Provide the (x, y) coordinate of the cell's center where the given text is located.  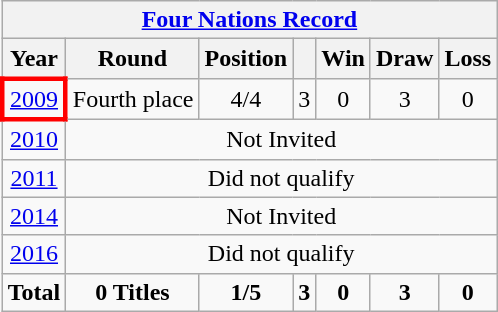
4/4 (246, 98)
0 Titles (132, 292)
Draw (404, 59)
Position (246, 59)
2009 (34, 98)
2010 (34, 139)
2014 (34, 216)
Total (34, 292)
1/5 (246, 292)
Fourth place (132, 98)
Round (132, 59)
Four Nations Record (249, 20)
2016 (34, 254)
Year (34, 59)
2011 (34, 178)
Loss (468, 59)
Win (344, 59)
